Determine the [X, Y] coordinate at the center of the cell enclosing the given text.  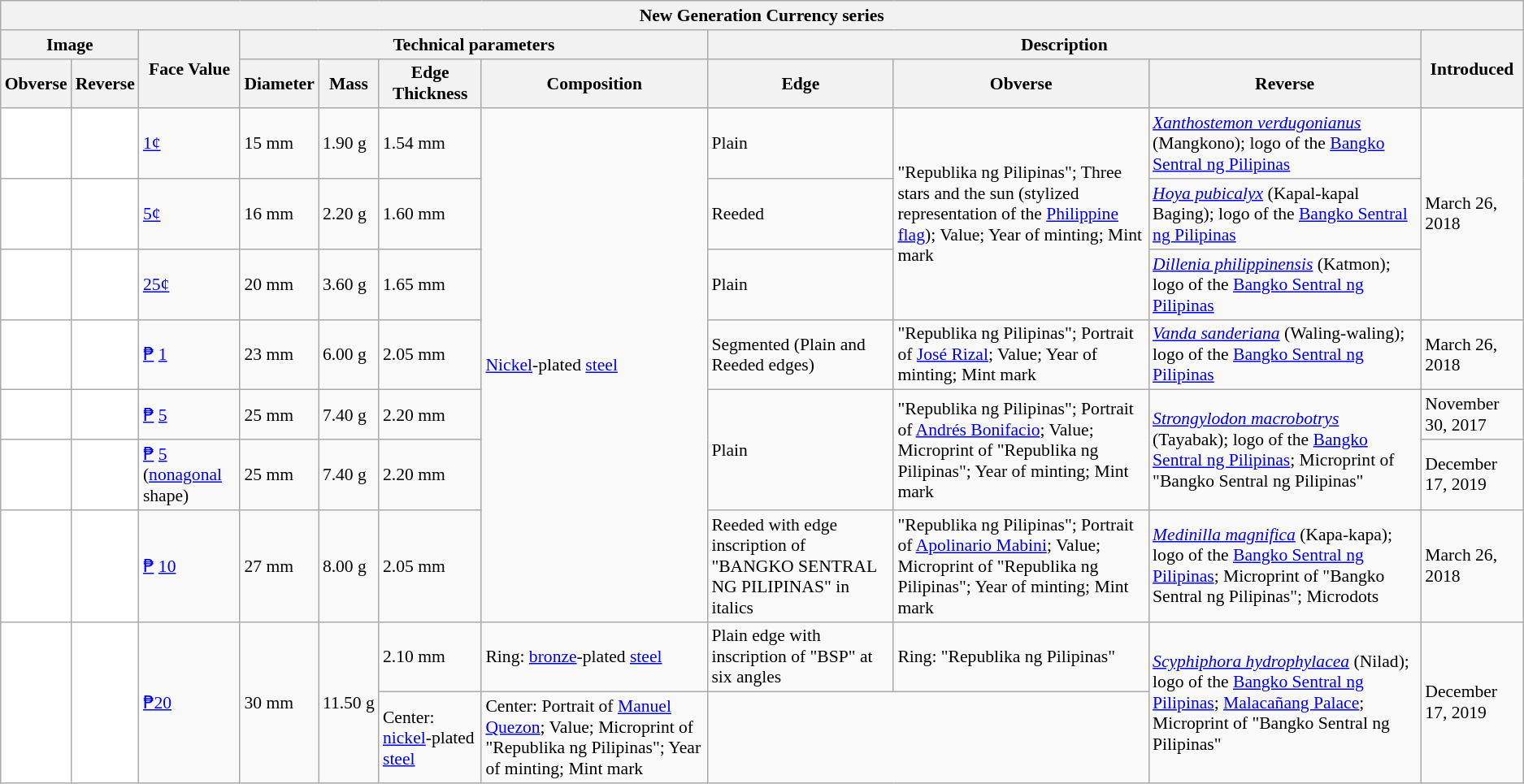
Technical parameters [473, 45]
Ring: bronze-plated steel [594, 656]
Center: Portrait of Manuel Quezon; Value; Microprint of "Republika ng Pilipinas"; Year of minting; Mint mark [594, 738]
"Republika ng Pilipinas"; Portrait of Andrés Bonifacio; Value; Microprint of "Republika ng Pilipinas"; Year of minting; Mint mark [1021, 450]
Diameter [279, 83]
3.60 g [349, 284]
Nickel-plated steel [594, 366]
Xanthostemon verdugonianus (Mangkono); logo of the Bangko Sentral ng Pilipinas [1284, 145]
Reeded [800, 214]
1.65 mm [430, 284]
Segmented (Plain and Reeded edges) [800, 354]
2.20 g [349, 214]
Plain edge with inscription of "BSP" at six angles [800, 656]
Ring: "Republika ng Pilipinas" [1021, 656]
Image [70, 45]
1.60 mm [430, 214]
25¢ [190, 284]
1¢ [190, 145]
November 30, 2017 [1471, 414]
30 mm [279, 702]
15 mm [279, 145]
Description [1064, 45]
Hoya pubicalyx (Kapal-kapal Baging); logo of the Bangko Sentral ng Pilipinas [1284, 214]
11.50 g [349, 702]
Vanda sanderiana (Waling-waling); logo of the Bangko Sentral ng Pilipinas [1284, 354]
₱20 [190, 702]
16 mm [279, 214]
Face Value [190, 70]
"Republika ng Pilipinas"; Portrait of Apolinario Mabini; Value; Microprint of "Republika ng Pilipinas"; Year of minting; Mint mark [1021, 566]
5¢ [190, 214]
"Republika ng Pilipinas"; Portrait of José Rizal; Value; Year of minting; Mint mark [1021, 354]
1.54 mm [430, 145]
1.90 g [349, 145]
6.00 g [349, 354]
"Republika ng Pilipinas"; Three stars and the sun (stylized representation of the Philippine flag); Value; Year of minting; Mint mark [1021, 214]
Strongylodon macrobotrys (Tayabak); logo of the Bangko Sentral ng Pilipinas; Microprint of "Bangko Sentral ng Pilipinas" [1284, 450]
Scyphiphora hydrophylacea (Nilad); logo of the Bangko Sentral ng Pilipinas; Malacañang Palace; Microprint of "Bangko Sentral ng Pilipinas" [1284, 702]
Dillenia philippinensis (Katmon); logo of the Bangko Sentral ng Pilipinas [1284, 284]
Introduced [1471, 70]
₱ 1 [190, 354]
Medinilla magnifica (Kapa-kapa); logo of the Bangko Sentral ng Pilipinas; Microprint of "Bangko Sentral ng Pilipinas"; Microdots [1284, 566]
₱ 10 [190, 566]
Edge [800, 83]
New Generation Currency series [762, 15]
20 mm [279, 284]
₱ 5 (nonagonal shape) [190, 474]
Edge Thickness [430, 83]
Composition [594, 83]
Reeded with edge inscription of "BANGKO SENTRAL NG PILIPINAS" in italics [800, 566]
Mass [349, 83]
₱ 5 [190, 414]
23 mm [279, 354]
2.10 mm [430, 656]
Center: nickel-plated steel [430, 738]
8.00 g [349, 566]
27 mm [279, 566]
